Scan for the cell matching the given text and deliver its (X, Y) coordinate at center. 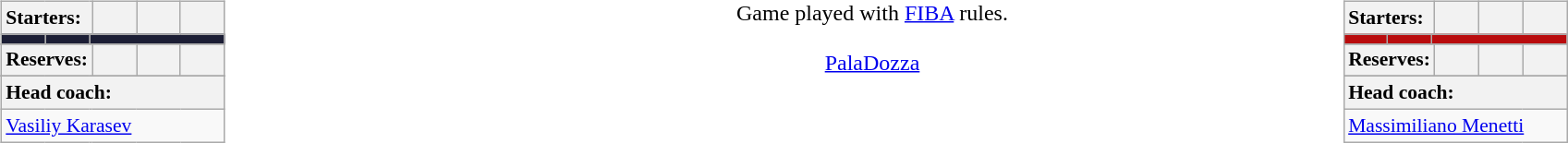
Massimiliano Menetti (1455, 125)
Vasiliy Karasev (113, 125)
